Provide the (x, y) coordinate of the cell's center where the given text is located.  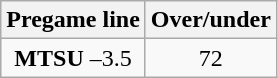
72 (210, 58)
Over/under (210, 20)
MTSU –3.5 (74, 58)
Pregame line (74, 20)
